Determine the (x, y) coordinate at the center of the cell enclosing the given text.  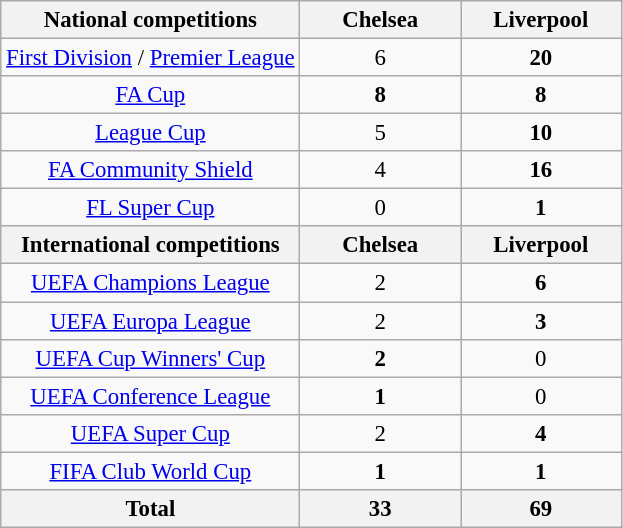
5 (380, 133)
10 (540, 133)
FA Community Shield (150, 170)
FL Super Cup (150, 208)
16 (540, 170)
69 (540, 509)
International competitions (150, 245)
UEFA Conference League (150, 396)
National competitions (150, 20)
UEFA Europa League (150, 321)
20 (540, 58)
FIFA Club World Cup (150, 471)
3 (540, 321)
UEFA Cup Winners' Cup (150, 358)
UEFA Champions League (150, 283)
Total (150, 509)
FA Cup (150, 95)
UEFA Super Cup (150, 433)
First Division / Premier League (150, 58)
33 (380, 509)
League Cup (150, 133)
